Scan for the cell matching the given text and deliver its (X, Y) coordinate at center. 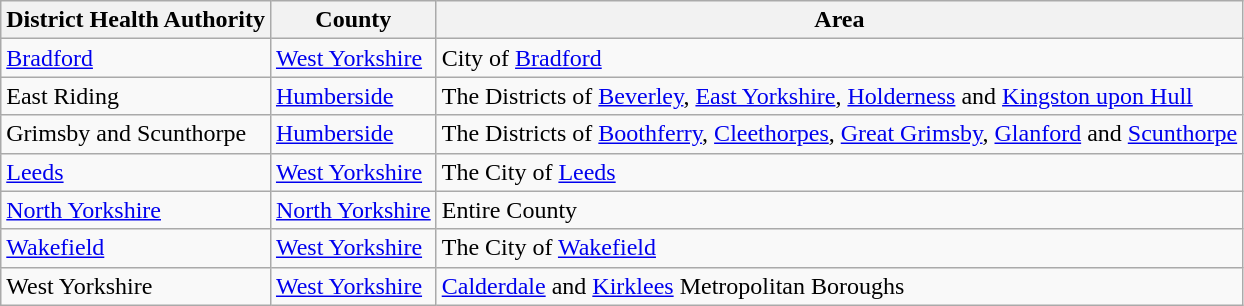
The City of Wakefield (839, 248)
Grimsby and Scunthorpe (136, 134)
The Districts of Boothferry, Cleethorpes, Great Grimsby, Glanford and Scunthorpe (839, 134)
East Riding (136, 96)
Entire County (839, 210)
Leeds (136, 172)
Wakefield (136, 248)
Bradford (136, 58)
County (353, 20)
Area (839, 20)
City of Bradford (839, 58)
District Health Authority (136, 20)
The Districts of Beverley, East Yorkshire, Holderness and Kingston upon Hull (839, 96)
Calderdale and Kirklees Metropolitan Boroughs (839, 286)
The City of Leeds (839, 172)
